Return (X, Y) of the center of cell containing provided text 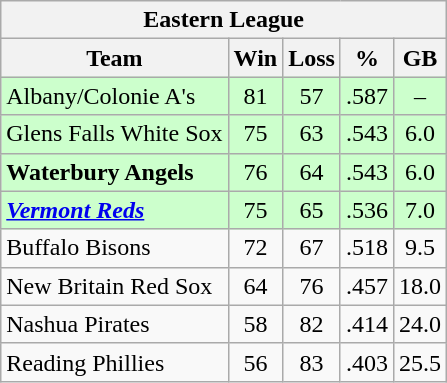
63 (312, 134)
.403 (366, 362)
18.0 (420, 286)
65 (312, 210)
– (420, 96)
Eastern League (224, 20)
.414 (366, 324)
58 (256, 324)
9.5 (420, 248)
82 (312, 324)
Loss (312, 58)
Buffalo Bisons (114, 248)
.518 (366, 248)
7.0 (420, 210)
57 (312, 96)
% (366, 58)
.587 (366, 96)
GB (420, 58)
Waterbury Angels (114, 172)
Albany/Colonie A's (114, 96)
56 (256, 362)
Nashua Pirates (114, 324)
72 (256, 248)
Win (256, 58)
67 (312, 248)
81 (256, 96)
.536 (366, 210)
Glens Falls White Sox (114, 134)
24.0 (420, 324)
New Britain Red Sox (114, 286)
Team (114, 58)
.457 (366, 286)
Vermont Reds (114, 210)
25.5 (420, 362)
83 (312, 362)
Reading Phillies (114, 362)
